Locate the cell with the specified text and output its (x, y) center coordinate. 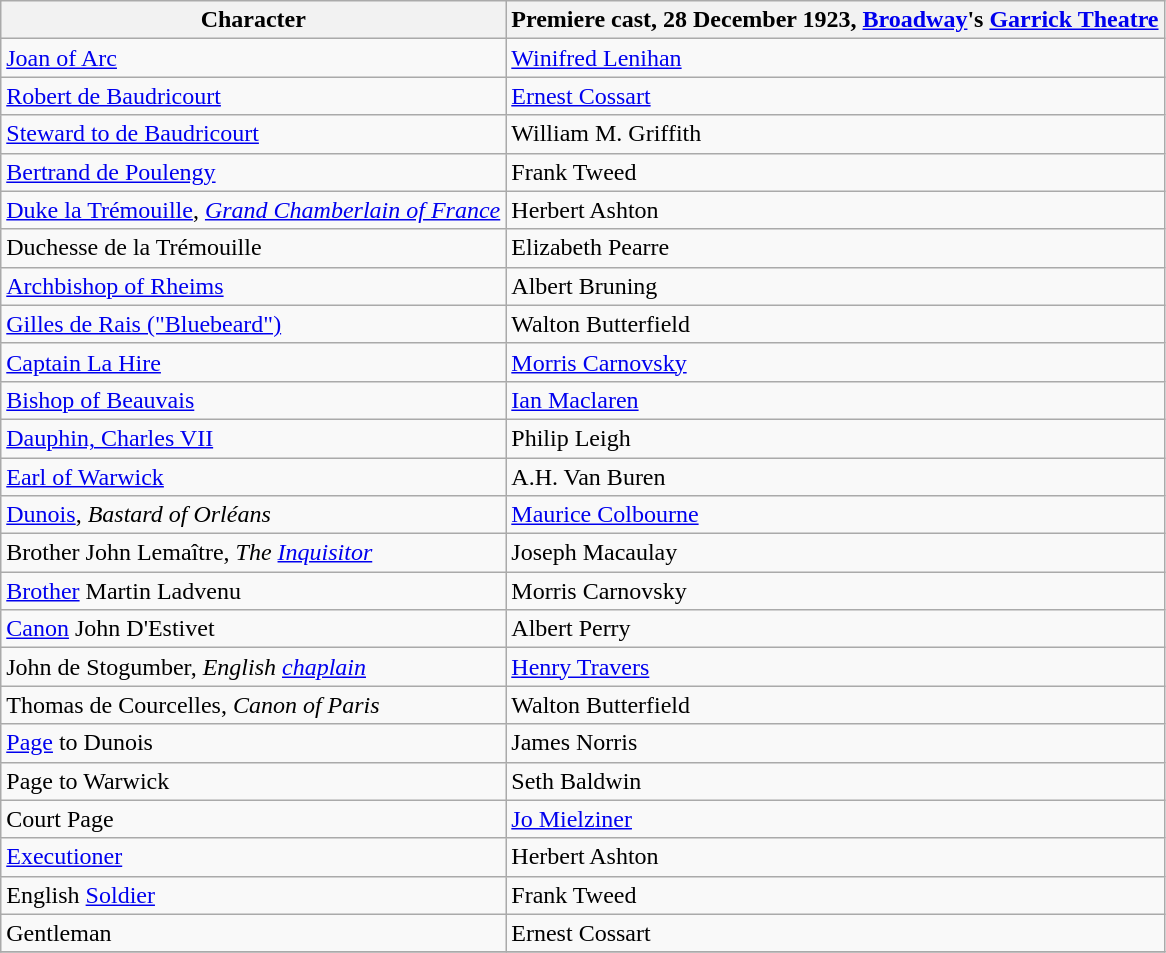
Canon John D'Estivet (254, 629)
Winifred Lenihan (835, 58)
Brother John Lemaître, The Inquisitor (254, 553)
Albert Perry (835, 629)
Ian Maclaren (835, 400)
Court Page (254, 819)
Archbishop of Rheims (254, 286)
Albert Bruning (835, 286)
Page to Dunois (254, 743)
William M. Griffith (835, 134)
Joan of Arc (254, 58)
John de Stogumber, English chaplain (254, 667)
Joseph Macaulay (835, 553)
Executioner (254, 857)
Philip Leigh (835, 438)
Captain La Hire (254, 362)
Seth Baldwin (835, 781)
Dauphin, Charles VII (254, 438)
A.H. Van Buren (835, 477)
Character (254, 20)
James Norris (835, 743)
Dunois, Bastard of Orléans (254, 515)
Earl of Warwick (254, 477)
Steward to de Baudricourt (254, 134)
Elizabeth Pearre (835, 248)
Bishop of Beauvais (254, 400)
Duchesse de la Trémouille (254, 248)
Jo Mielziner (835, 819)
Thomas de Courcelles, Canon of Paris (254, 705)
Gentleman (254, 933)
Gilles de Rais ("Bluebeard") (254, 324)
Page to Warwick (254, 781)
Henry Travers (835, 667)
English Soldier (254, 895)
Brother Martin Ladvenu (254, 591)
Robert de Baudricourt (254, 96)
Duke la Trémouille, Grand Chamberlain of France (254, 210)
Bertrand de Poulengy (254, 172)
Premiere cast, 28 December 1923, Broadway's Garrick Theatre (835, 20)
Maurice Colbourne (835, 515)
